Scan for the cell matching the given text and deliver its (x, y) coordinate at center. 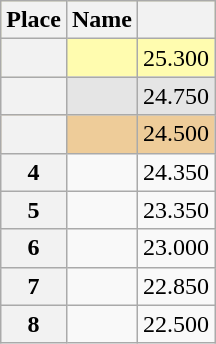
6 (34, 248)
4 (34, 172)
25.300 (176, 58)
Place (34, 20)
23.000 (176, 248)
22.500 (176, 324)
24.750 (176, 96)
8 (34, 324)
5 (34, 210)
24.350 (176, 172)
23.350 (176, 210)
7 (34, 286)
24.500 (176, 134)
Name (102, 20)
22.850 (176, 286)
